Scan for the cell matching the given text and deliver its (X, Y) coordinate at center. 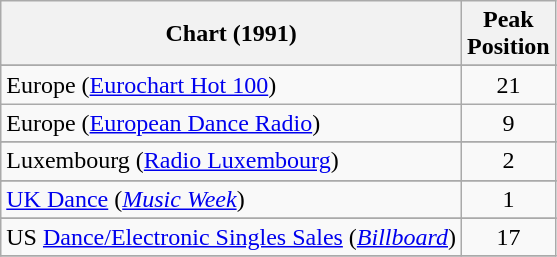
9 (509, 123)
17 (509, 237)
PeakPosition (509, 34)
2 (509, 161)
US Dance/Electronic Singles Sales (Billboard) (232, 237)
Europe (European Dance Radio) (232, 123)
21 (509, 85)
1 (509, 199)
Chart (1991) (232, 34)
UK Dance (Music Week) (232, 199)
Europe (Eurochart Hot 100) (232, 85)
Luxembourg (Radio Luxembourg) (232, 161)
